Capture the cell that displays the provided text and extract its (x, y) central coordinate. 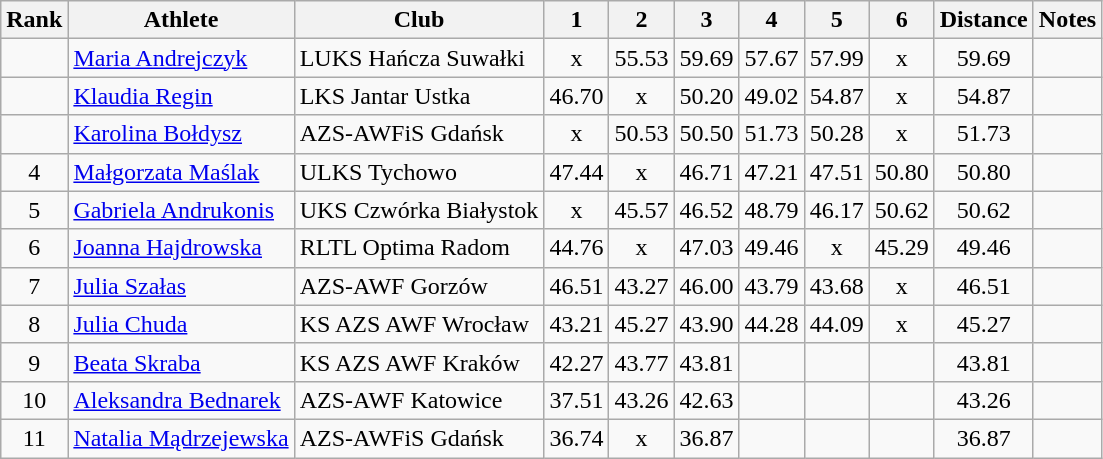
9 (34, 362)
47.51 (836, 172)
43.79 (772, 286)
36.74 (576, 438)
LUKS Hańcza Suwałki (419, 58)
RLTL Optima Radom (419, 248)
KS AZS AWF Wrocław (419, 324)
57.99 (836, 58)
8 (34, 324)
57.67 (772, 58)
3 (706, 20)
46.52 (706, 210)
46.17 (836, 210)
Julia Szałas (181, 286)
Małgorzata Maślak (181, 172)
Aleksandra Bednarek (181, 400)
47.21 (772, 172)
Natalia Mądrzejewska (181, 438)
50.28 (836, 134)
37.51 (576, 400)
46.70 (576, 96)
47.03 (706, 248)
47.44 (576, 172)
43.68 (836, 286)
Karolina Bołdysz (181, 134)
42.27 (576, 362)
Club (419, 20)
43.90 (706, 324)
Joanna Hajdrowska (181, 248)
43.27 (642, 286)
KS AZS AWF Kraków (419, 362)
AZS-AWF Gorzów (419, 286)
7 (34, 286)
55.53 (642, 58)
43.77 (642, 362)
Maria Andrejczyk (181, 58)
50.50 (706, 134)
2 (642, 20)
46.71 (706, 172)
44.09 (836, 324)
46.00 (706, 286)
Gabriela Andrukonis (181, 210)
50.20 (706, 96)
43.21 (576, 324)
Athlete (181, 20)
Rank (34, 20)
Distance (984, 20)
Julia Chuda (181, 324)
44.28 (772, 324)
LKS Jantar Ustka (419, 96)
48.79 (772, 210)
42.63 (706, 400)
45.29 (902, 248)
50.53 (642, 134)
1 (576, 20)
45.57 (642, 210)
Beata Skraba (181, 362)
Klaudia Regin (181, 96)
44.76 (576, 248)
10 (34, 400)
11 (34, 438)
49.02 (772, 96)
AZS-AWF Katowice (419, 400)
UKS Czwórka Białystok (419, 210)
Notes (1067, 20)
ULKS Tychowo (419, 172)
